Search for the cell housing the specified text and yield its (x, y) center coordinate. 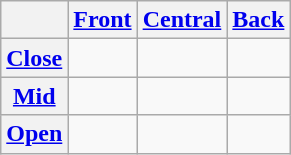
Front (102, 20)
Mid (34, 96)
Open (34, 134)
Back (258, 20)
Central (182, 20)
Close (34, 58)
